Identify which cell holds the provided text, then report its (x, y) central coordinate. 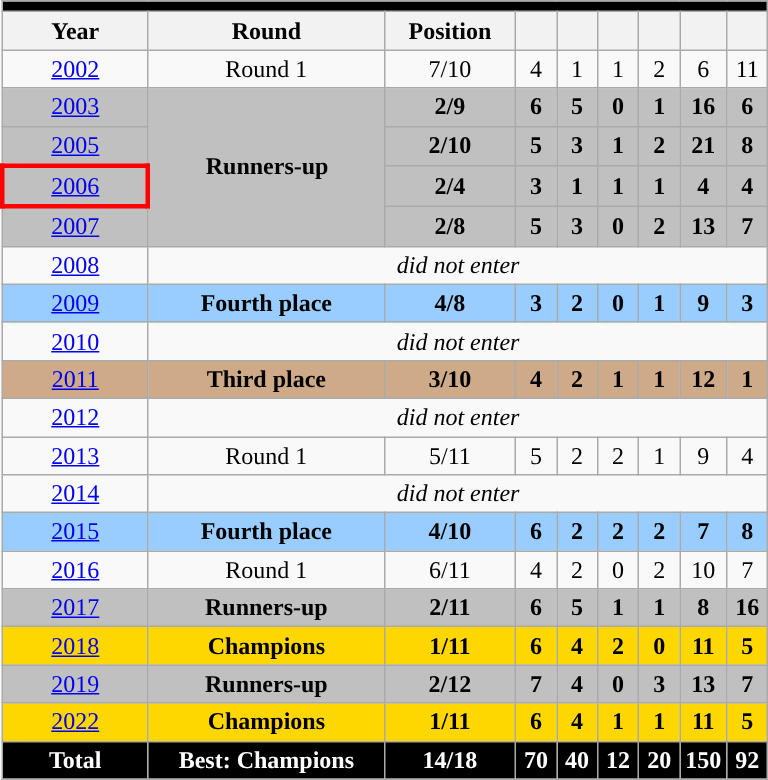
3/10 (450, 379)
92 (748, 760)
2005 (75, 146)
2/4 (450, 186)
Total (75, 760)
Best: Champions (266, 760)
2017 (75, 608)
2006 (75, 186)
40 (576, 760)
2/12 (450, 684)
2015 (75, 532)
2016 (75, 570)
2013 (75, 455)
2/9 (450, 107)
2008 (75, 265)
5/11 (450, 455)
2018 (75, 646)
4/10 (450, 532)
2/8 (450, 227)
2009 (75, 303)
2003 (75, 107)
150 (704, 760)
Round (266, 31)
2007 (75, 227)
2/11 (450, 608)
2002 (75, 69)
70 (536, 760)
2011 (75, 379)
2022 (75, 722)
Position (450, 31)
2012 (75, 417)
2/10 (450, 146)
14/18 (450, 760)
Third place (266, 379)
21 (704, 146)
20 (660, 760)
4/8 (450, 303)
2010 (75, 341)
2019 (75, 684)
6/11 (450, 570)
10 (704, 570)
Year (75, 31)
2014 (75, 494)
7/10 (450, 69)
